Extract the [X, Y] coordinate from the center of the cell holding the provided text.  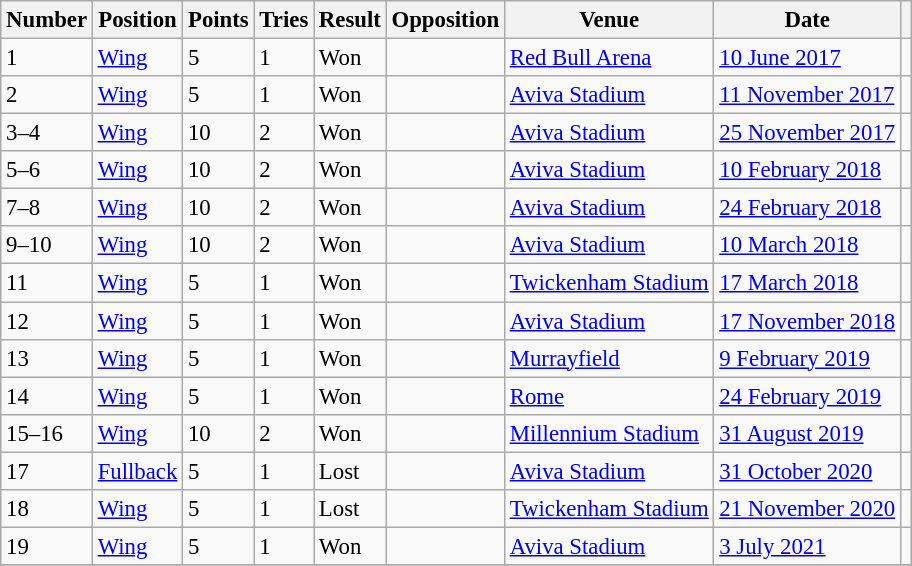
3 July 2021 [807, 546]
Date [807, 20]
Tries [284, 20]
10 February 2018 [807, 170]
Position [137, 20]
3–4 [47, 133]
10 June 2017 [807, 58]
Points [218, 20]
24 February 2019 [807, 396]
31 October 2020 [807, 471]
Opposition [445, 20]
31 August 2019 [807, 433]
10 March 2018 [807, 245]
17 November 2018 [807, 321]
11 November 2017 [807, 95]
9–10 [47, 245]
Millennium Stadium [609, 433]
17 March 2018 [807, 283]
25 November 2017 [807, 133]
19 [47, 546]
Red Bull Arena [609, 58]
13 [47, 358]
Result [350, 20]
17 [47, 471]
Rome [609, 396]
12 [47, 321]
11 [47, 283]
9 February 2019 [807, 358]
Venue [609, 20]
5–6 [47, 170]
18 [47, 509]
Fullback [137, 471]
21 November 2020 [807, 509]
7–8 [47, 208]
24 February 2018 [807, 208]
15–16 [47, 433]
14 [47, 396]
Murrayfield [609, 358]
Number [47, 20]
